Return [x, y] of the center of cell containing provided text 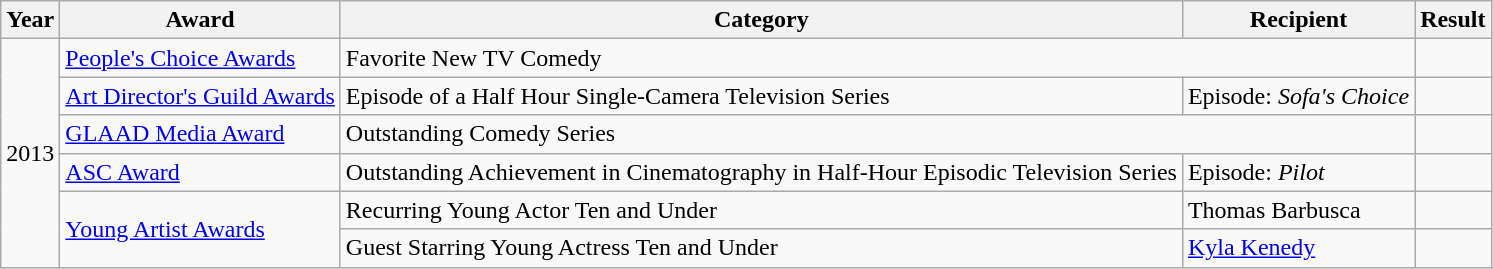
Result [1453, 20]
Recurring Young Actor Ten and Under [761, 210]
Episode: Sofa's Choice [1298, 96]
Outstanding Achievement in Cinematography in Half-Hour Episodic Television Series [761, 172]
Young Artist Awards [200, 229]
Thomas Barbusca [1298, 210]
Year [30, 20]
ASC Award [200, 172]
Kyla Kenedy [1298, 248]
Award [200, 20]
Episode of a Half Hour Single-Camera Television Series [761, 96]
People's Choice Awards [200, 58]
Episode: Pilot [1298, 172]
Art Director's Guild Awards [200, 96]
Favorite New TV Comedy [877, 58]
Guest Starring Young Actress Ten and Under [761, 248]
Outstanding Comedy Series [877, 134]
GLAAD Media Award [200, 134]
Recipient [1298, 20]
2013 [30, 153]
Category [761, 20]
